Determine the (X, Y) coordinate at the center of the cell enclosing the given text.  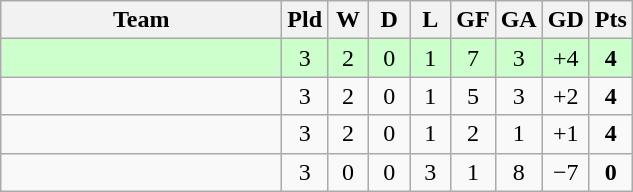
5 (473, 96)
GA (518, 20)
W (348, 20)
Pts (610, 20)
+1 (566, 134)
D (390, 20)
+2 (566, 96)
GF (473, 20)
L (430, 20)
−7 (566, 172)
7 (473, 58)
Pld (305, 20)
8 (518, 172)
GD (566, 20)
Team (142, 20)
+4 (566, 58)
